From the cell containing the given text, extract its center point as (X, Y) coordinate. 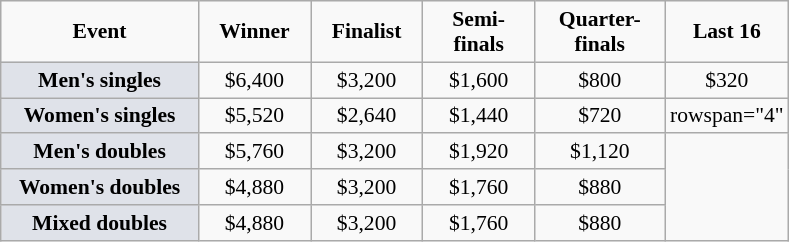
$1,120 (600, 152)
$1,600 (479, 80)
Quarter-finals (600, 32)
Event (100, 32)
$5,520 (254, 116)
Finalist (366, 32)
$1,920 (479, 152)
$1,440 (479, 116)
Women's doubles (100, 187)
Men's doubles (100, 152)
Mixed doubles (100, 223)
$5,760 (254, 152)
$720 (600, 116)
$800 (600, 80)
$2,640 (366, 116)
Semi-finals (479, 32)
rowspan="4" (727, 116)
Winner (254, 32)
$320 (727, 80)
$6,400 (254, 80)
Women's singles (100, 116)
Last 16 (727, 32)
Men's singles (100, 80)
